Capture the cell that displays the provided text and extract its (x, y) central coordinate. 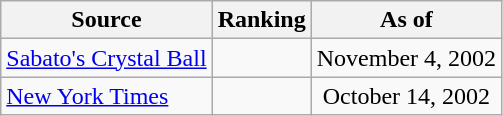
October 14, 2002 (406, 96)
Sabato's Crystal Ball (106, 58)
As of (406, 20)
November 4, 2002 (406, 58)
Ranking (262, 20)
New York Times (106, 96)
Source (106, 20)
